For the text-containing cell, return its midpoint in [X, Y] coordinate format. 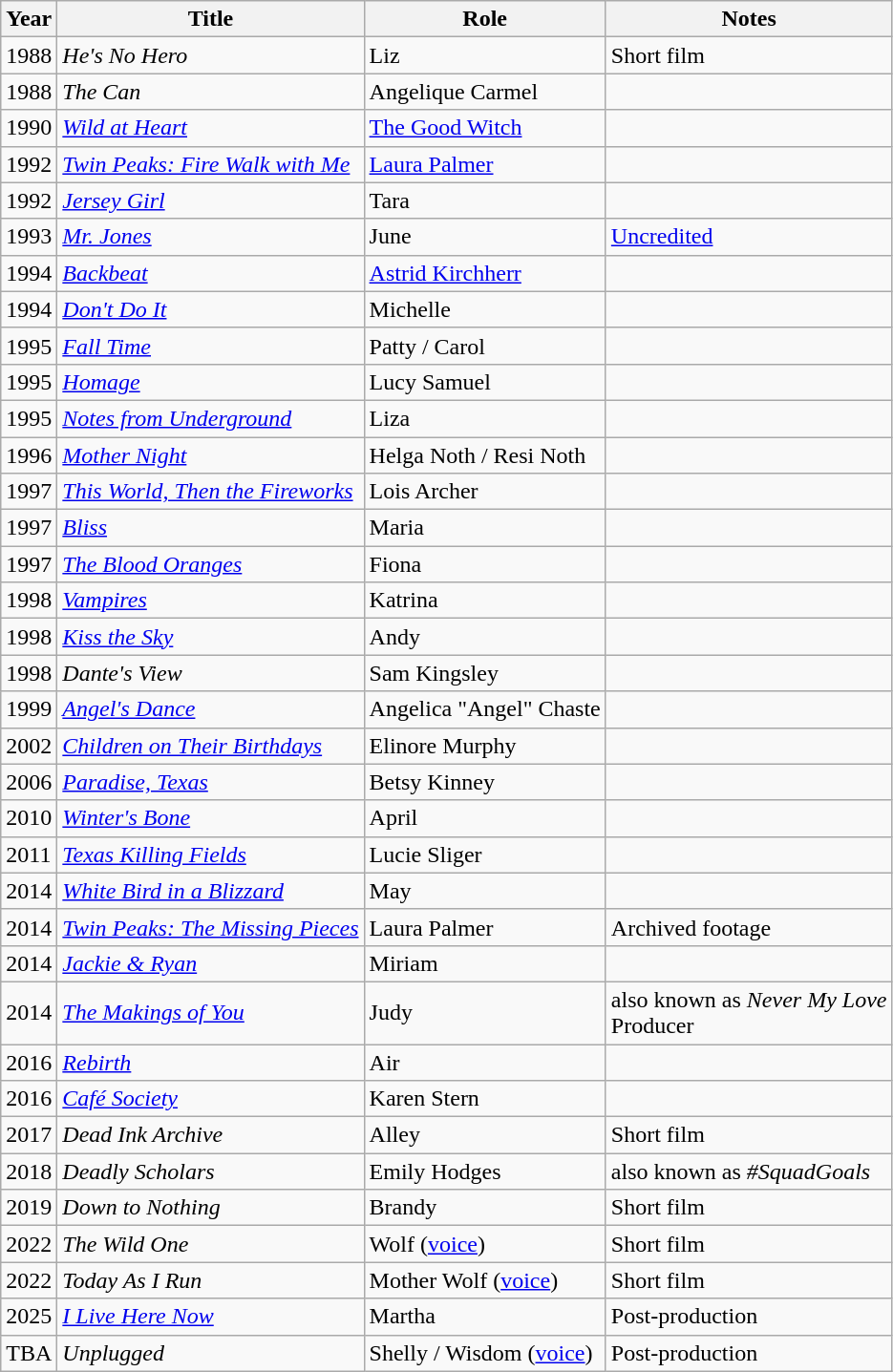
Today As I Run [210, 1280]
Shelly / Wisdom (voice) [485, 1353]
Elinore Murphy [485, 746]
Sam Kingsley [485, 673]
Title [210, 19]
The Makings of You [210, 1012]
He's No Hero [210, 55]
Kiss the Sky [210, 637]
Café Society [210, 1099]
2017 [29, 1135]
Michelle [485, 309]
Mother Night [210, 455]
Liz [485, 55]
Angelica "Angel" Chaste [485, 709]
Katrina [485, 601]
Fiona [485, 564]
Air [485, 1063]
Betsy Kinney [485, 782]
Judy [485, 1012]
Notes from Underground [210, 418]
Winter's Bone [210, 818]
The Can [210, 92]
Helga Noth / Resi Noth [485, 455]
Lucie Sliger [485, 855]
Twin Peaks: The Missing Pieces [210, 927]
Patty / Carol [485, 346]
Role [485, 19]
Tara [485, 201]
also known as Never My LoveProducer [749, 1012]
2025 [29, 1317]
April [485, 818]
Backbeat [210, 273]
Homage [210, 382]
June [485, 237]
Dead Ink Archive [210, 1135]
Twin Peaks: Fire Walk with Me [210, 164]
Astrid Kirchherr [485, 273]
Dante's View [210, 673]
White Bird in a Blizzard [210, 891]
Unplugged [210, 1353]
Archived footage [749, 927]
Rebirth [210, 1063]
1990 [29, 128]
1999 [29, 709]
2010 [29, 818]
Children on Their Birthdays [210, 746]
Vampires [210, 601]
Jackie & Ryan [210, 963]
Paradise, Texas [210, 782]
I Live Here Now [210, 1317]
2019 [29, 1208]
Liza [485, 418]
Year [29, 19]
Notes [749, 19]
Jersey Girl [210, 201]
Lois Archer [485, 492]
Fall Time [210, 346]
2006 [29, 782]
TBA [29, 1353]
Down to Nothing [210, 1208]
This World, Then the Fireworks [210, 492]
Alley [485, 1135]
Don't Do It [210, 309]
The Wild One [210, 1244]
Karen Stern [485, 1099]
The Good Witch [485, 128]
Emily Hodges [485, 1171]
Mother Wolf (voice) [485, 1280]
Andy [485, 637]
Mr. Jones [210, 237]
Wolf (voice) [485, 1244]
also known as #SquadGoals [749, 1171]
Lucy Samuel [485, 382]
Miriam [485, 963]
Bliss [210, 528]
Uncredited [749, 237]
2011 [29, 855]
Brandy [485, 1208]
May [485, 891]
1996 [29, 455]
Angel's Dance [210, 709]
Deadly Scholars [210, 1171]
2002 [29, 746]
Wild at Heart [210, 128]
Maria [485, 528]
1993 [29, 237]
Martha [485, 1317]
2018 [29, 1171]
The Blood Oranges [210, 564]
Angelique Carmel [485, 92]
Texas Killing Fields [210, 855]
